Provide the [X, Y] coordinate of the cell's center where the given text is located.  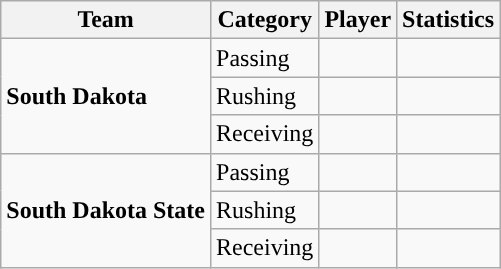
Category [265, 20]
Statistics [448, 20]
South Dakota State [106, 210]
Player [358, 20]
South Dakota [106, 96]
Team [106, 20]
